Determine the [x, y] coordinate at the center of the cell enclosing the given text.  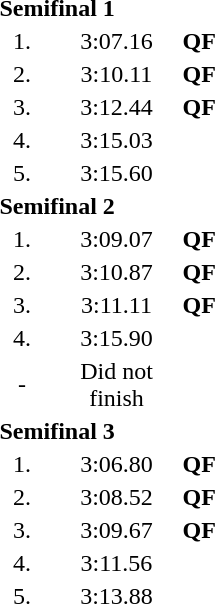
3:10.87 [116, 272]
3:15.90 [116, 338]
3:10.11 [116, 74]
3:09.07 [116, 239]
3:09.67 [116, 530]
3:11.56 [116, 563]
3:06.80 [116, 464]
3:15.03 [116, 140]
3:08.52 [116, 497]
3:15.60 [116, 173]
3:07.16 [116, 41]
3:12.44 [116, 107]
3:11.11 [116, 305]
Did not finish [116, 384]
